Scan for the cell matching the given text and deliver its (x, y) coordinate at center. 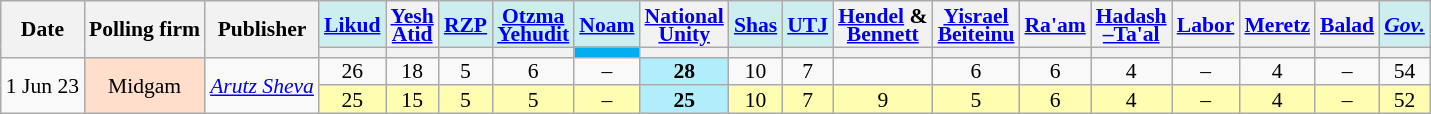
YeshAtid (412, 24)
Ra'am (1054, 24)
Midgam (144, 85)
26 (352, 71)
18 (412, 71)
Arutz Sheva (262, 85)
15 (412, 100)
54 (1404, 71)
Date (42, 29)
YisraelBeiteinu (976, 24)
Meretz (1277, 24)
Shas (756, 24)
Balad (1347, 24)
9 (882, 100)
Labor (1206, 24)
52 (1404, 100)
Polling firm (144, 29)
Noam (606, 24)
OtzmaYehudit (533, 24)
UTJ (808, 24)
Likud (352, 24)
28 (684, 71)
Hadash–Ta'al (1132, 24)
RZP (466, 24)
Gov. (1404, 24)
1 Jun 23 (42, 85)
Publisher (262, 29)
NationalUnity (684, 24)
Hendel &Bennett (882, 24)
